Return [x, y] of the center of cell containing provided text 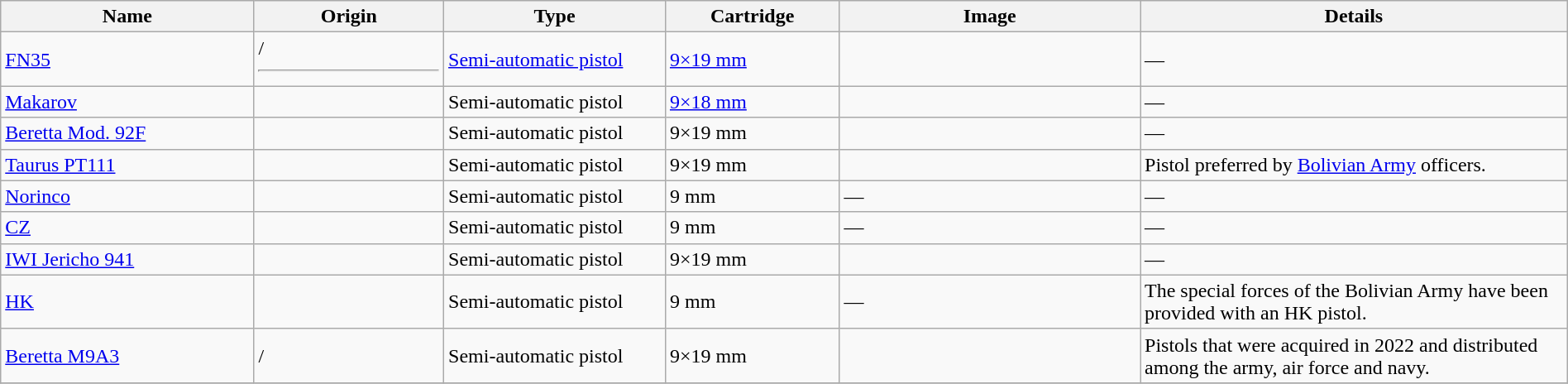
The special forces of the Bolivian Army have been provided with an HK pistol. [1355, 301]
9×18 mm [752, 102]
Image [990, 17]
HK [127, 301]
Beretta M9A3 [127, 356]
Makarov [127, 102]
Name [127, 17]
Beretta Mod. 92F [127, 133]
Pistols that were acquired in 2022 and distributed among the army, air force and navy. [1355, 356]
Details [1355, 17]
Type [555, 17]
Cartridge [752, 17]
Norinco [127, 196]
Pistol preferred by Bolivian Army officers. [1355, 165]
CZ [127, 228]
IWI Jericho 941 [127, 259]
FN35 [127, 60]
Taurus PT111 [127, 165]
Origin [349, 17]
